Return (X, Y) of the center of cell containing provided text 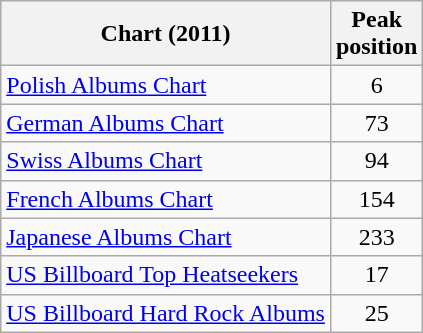
Peakposition (376, 34)
Polish Albums Chart (166, 85)
US Billboard Top Heatseekers (166, 275)
6 (376, 85)
233 (376, 237)
94 (376, 161)
French Albums Chart (166, 199)
25 (376, 313)
Swiss Albums Chart (166, 161)
German Albums Chart (166, 123)
73 (376, 123)
154 (376, 199)
Japanese Albums Chart (166, 237)
17 (376, 275)
Chart (2011) (166, 34)
US Billboard Hard Rock Albums (166, 313)
